Search for the cell housing the specified text and yield its (x, y) center coordinate. 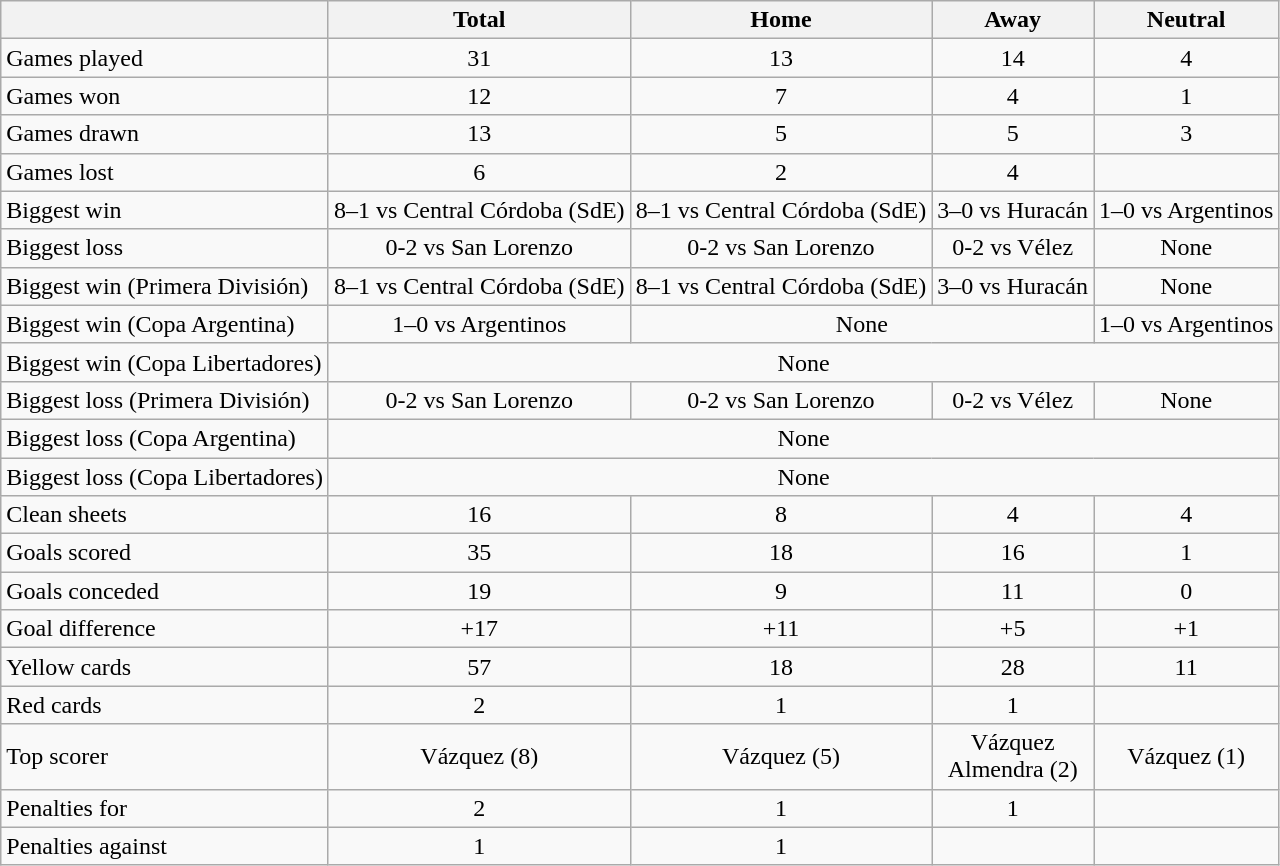
Neutral (1186, 20)
+17 (479, 629)
Games won (165, 96)
Biggest win (Primera División) (165, 286)
12 (479, 96)
19 (479, 591)
57 (479, 667)
Games drawn (165, 134)
Away (1013, 20)
Biggest loss (Primera División) (165, 400)
31 (479, 58)
Penalties against (165, 846)
Yellow cards (165, 667)
Biggest loss (165, 248)
Red cards (165, 705)
0 (1186, 591)
Biggest win (Copa Argentina) (165, 324)
Vázquez (5) (781, 756)
Penalties for (165, 808)
7 (781, 96)
Total (479, 20)
Goals conceded (165, 591)
3 (1186, 134)
+1 (1186, 629)
Top scorer (165, 756)
Biggest win (Copa Libertadores) (165, 362)
Games lost (165, 172)
Biggest loss (Copa Argentina) (165, 438)
Clean sheets (165, 515)
14 (1013, 58)
Vázquez (1) (1186, 756)
Goals scored (165, 553)
6 (479, 172)
28 (1013, 667)
+5 (1013, 629)
Goal difference (165, 629)
+11 (781, 629)
8 (781, 515)
VázquezAlmendra (2) (1013, 756)
35 (479, 553)
Biggest loss (Copa Libertadores) (165, 477)
Vázquez (8) (479, 756)
Biggest win (165, 210)
Home (781, 20)
Games played (165, 58)
9 (781, 591)
